Return the [x, y] coordinate for the center point of the cell that contains the specified text.  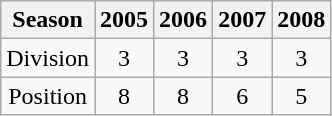
Division [48, 58]
6 [242, 96]
2008 [302, 20]
2007 [242, 20]
2005 [124, 20]
5 [302, 96]
Season [48, 20]
Position [48, 96]
2006 [184, 20]
